Determine the (X, Y) coordinate at the center of the cell enclosing the given text.  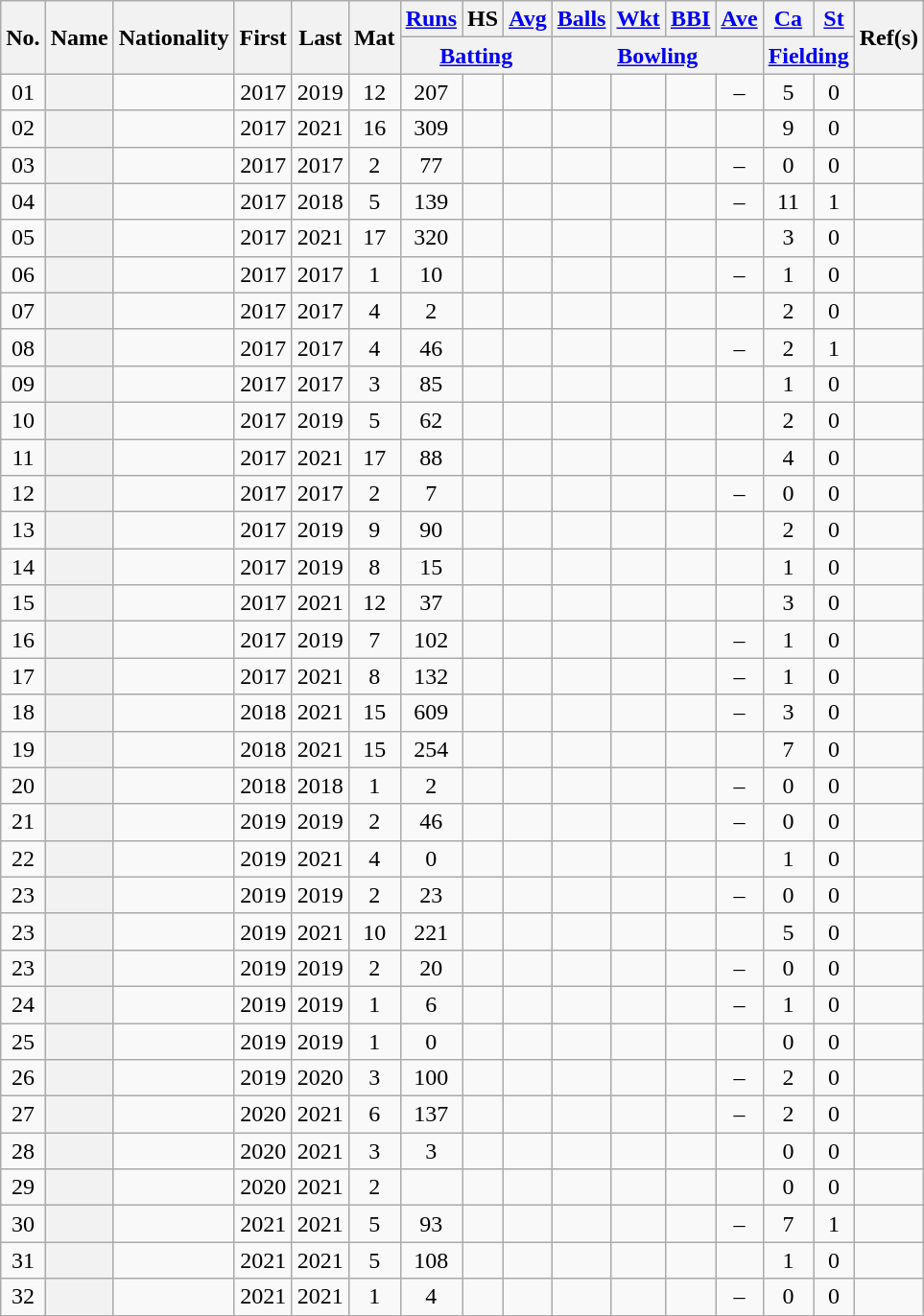
Batting (476, 56)
609 (431, 713)
BBI (690, 19)
04 (23, 201)
Bowling (657, 56)
32 (23, 1297)
Name (79, 37)
100 (431, 1078)
02 (23, 129)
Balls (581, 19)
132 (431, 676)
St (834, 19)
09 (23, 384)
108 (431, 1260)
08 (23, 347)
85 (431, 384)
Mat (374, 37)
First (263, 37)
77 (431, 165)
90 (431, 530)
62 (431, 420)
27 (23, 1115)
24 (23, 1004)
Runs (431, 19)
93 (431, 1224)
Last (320, 37)
Wkt (638, 19)
320 (431, 238)
19 (23, 749)
102 (431, 640)
Nationality (174, 37)
22 (23, 858)
No. (23, 37)
05 (23, 238)
03 (23, 165)
137 (431, 1115)
309 (431, 129)
Avg (528, 19)
30 (23, 1224)
88 (431, 458)
254 (431, 749)
13 (23, 530)
37 (431, 603)
18 (23, 713)
221 (431, 931)
06 (23, 274)
28 (23, 1151)
29 (23, 1187)
26 (23, 1078)
07 (23, 311)
14 (23, 567)
207 (431, 92)
Fielding (808, 56)
HS (484, 19)
25 (23, 1041)
21 (23, 822)
Ca (789, 19)
139 (431, 201)
31 (23, 1260)
01 (23, 92)
Ref(s) (888, 37)
Ave (739, 19)
